Search for the cell housing the specified text and yield its [x, y] center coordinate. 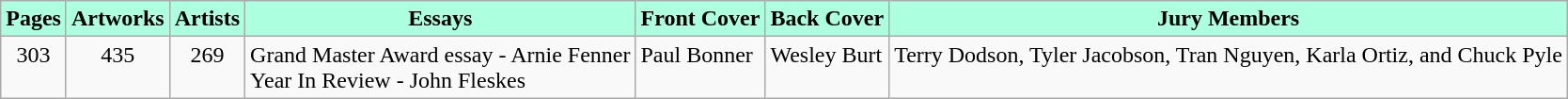
Wesley Burt [827, 68]
Artists [207, 19]
435 [118, 68]
Pages [34, 19]
Artworks [118, 19]
303 [34, 68]
269 [207, 68]
Essays [440, 19]
Terry Dodson, Tyler Jacobson, Tran Nguyen, Karla Ortiz, and Chuck Pyle [1229, 68]
Paul Bonner [700, 68]
Back Cover [827, 19]
Jury Members [1229, 19]
Front Cover [700, 19]
Grand Master Award essay - Arnie FennerYear In Review - John Fleskes [440, 68]
